For the text-containing cell, return its midpoint in [x, y] coordinate format. 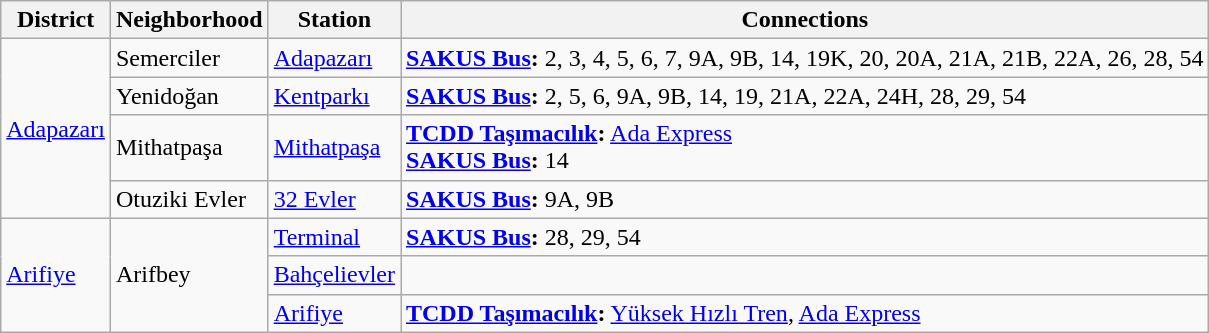
Otuziki Evler [189, 199]
Kentparkı [334, 96]
TCDD Taşımacılık: Yüksek Hızlı Tren, Ada Express [804, 313]
32 Evler [334, 199]
TCDD Taşımacılık: Ada ExpressSAKUS Bus: 14 [804, 148]
SAKUS Bus: 28, 29, 54 [804, 237]
SAKUS Bus: 2, 3, 4, 5, 6, 7, 9A, 9B, 14, 19K, 20, 20A, 21A, 21B, 22A, 26, 28, 54 [804, 58]
Connections [804, 20]
Arifbey [189, 275]
Station [334, 20]
Yenidoğan [189, 96]
SAKUS Bus: 2, 5, 6, 9A, 9B, 14, 19, 21A, 22A, 24H, 28, 29, 54 [804, 96]
Semerciler [189, 58]
Bahçelievler [334, 275]
Terminal [334, 237]
District [56, 20]
Neighborhood [189, 20]
SAKUS Bus: 9A, 9B [804, 199]
